Detect which cell encompasses the target text, then output its [X, Y] center coordinate. 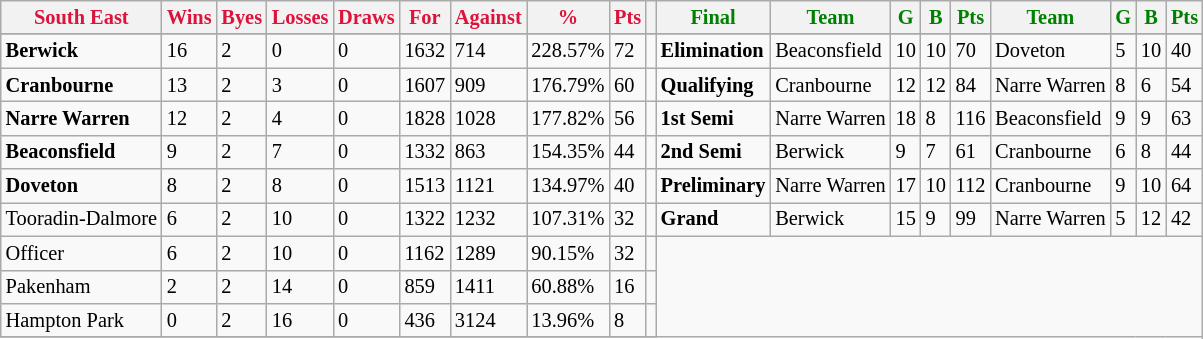
909 [488, 85]
107.31% [568, 219]
228.57% [568, 51]
116 [970, 118]
Pakenham [82, 287]
154.35% [568, 152]
Wins [190, 17]
63 [1184, 118]
1028 [488, 118]
1332 [425, 152]
84 [970, 85]
14 [300, 287]
Against [488, 17]
Tooradin-Dalmore [82, 219]
13 [190, 85]
1st Semi [714, 118]
Qualifying [714, 85]
112 [970, 186]
17 [906, 186]
3 [300, 85]
54 [1184, 85]
2nd Semi [714, 152]
134.97% [568, 186]
42 [1184, 219]
4 [300, 118]
18 [906, 118]
1121 [488, 186]
859 [425, 287]
% [568, 17]
90.15% [568, 253]
3124 [488, 320]
70 [970, 51]
Preliminary [714, 186]
1232 [488, 219]
714 [488, 51]
Byes [241, 17]
Final [714, 17]
Officer [82, 253]
Hampton Park [82, 320]
176.79% [568, 85]
99 [970, 219]
1513 [425, 186]
1289 [488, 253]
1162 [425, 253]
Losses [300, 17]
60 [628, 85]
436 [425, 320]
Elimination [714, 51]
56 [628, 118]
15 [906, 219]
For [425, 17]
1322 [425, 219]
1411 [488, 287]
60.88% [568, 287]
Grand [714, 219]
1828 [425, 118]
South East [82, 17]
61 [970, 152]
1632 [425, 51]
177.82% [568, 118]
64 [1184, 186]
863 [488, 152]
1607 [425, 85]
Draws [366, 17]
72 [628, 51]
13.96% [568, 320]
